For the text-containing cell, return its midpoint in (x, y) coordinate format. 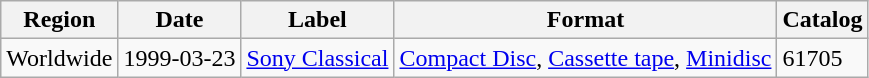
Compact Disc, Cassette tape, Minidisc (586, 58)
Format (586, 20)
Catalog (822, 20)
Date (180, 20)
Sony Classical (318, 58)
61705 (822, 58)
Label (318, 20)
Worldwide (60, 58)
Region (60, 20)
1999-03-23 (180, 58)
